Return the [x, y] coordinate for the center point of the cell that contains the specified text.  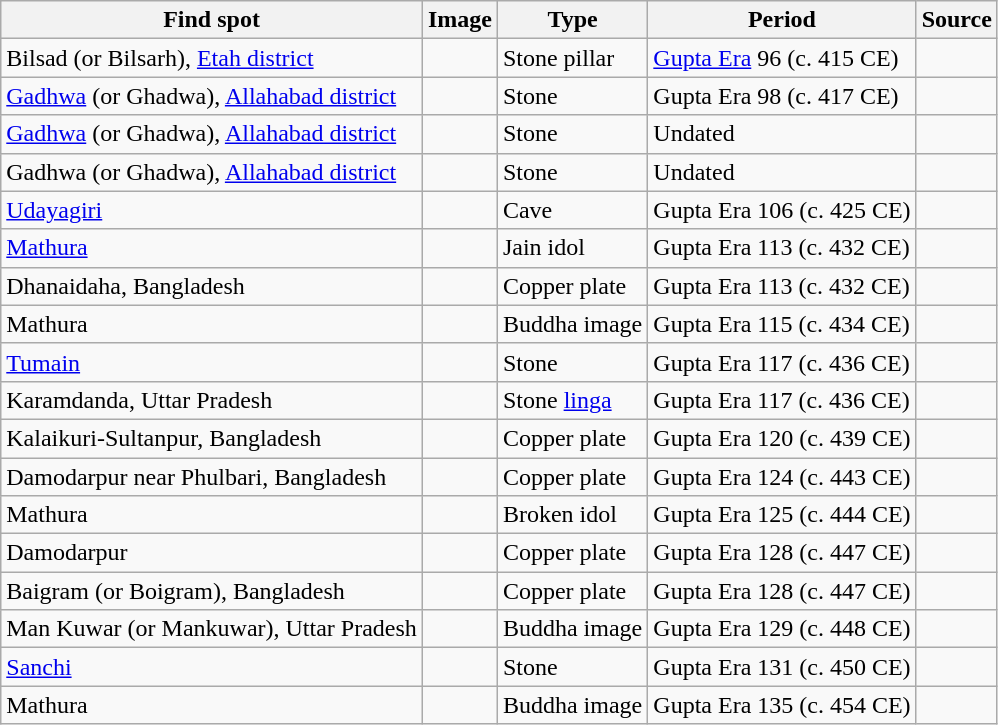
Kalaikuri-Sultanpur, Bangladesh [212, 438]
Gupta Era 129 (c. 448 CE) [782, 629]
Gupta Era 135 (c. 454 CE) [782, 705]
Dhanaidaha, Bangladesh [212, 286]
Gupta Era 96 (c. 415 CE) [782, 58]
Source [956, 20]
Broken idol [572, 515]
Period [782, 20]
Gupta Era 98 (c. 417 CE) [782, 96]
Sanchi [212, 667]
Karamdanda, Uttar Pradesh [212, 400]
Baigram (or Boigram), Bangladesh [212, 591]
Gupta Era 115 (c. 434 CE) [782, 324]
Stone pillar [572, 58]
Udayagiri [212, 210]
Gupta Era 124 (c. 443 CE) [782, 477]
Gupta Era 106 (c. 425 CE) [782, 210]
Tumain [212, 362]
Damodarpur near Phulbari, Bangladesh [212, 477]
Man Kuwar (or Mankuwar), Uttar Pradesh [212, 629]
Type [572, 20]
Stone linga [572, 400]
Damodarpur [212, 553]
Image [460, 20]
Gupta Era 131 (c. 450 CE) [782, 667]
Find spot [212, 20]
Bilsad (or Bilsarh), Etah district [212, 58]
Cave [572, 210]
Gupta Era 125 (c. 444 CE) [782, 515]
Gupta Era 120 (c. 439 CE) [782, 438]
Jain idol [572, 248]
